Determine the (X, Y) coordinate at the center of the cell enclosing the given text.  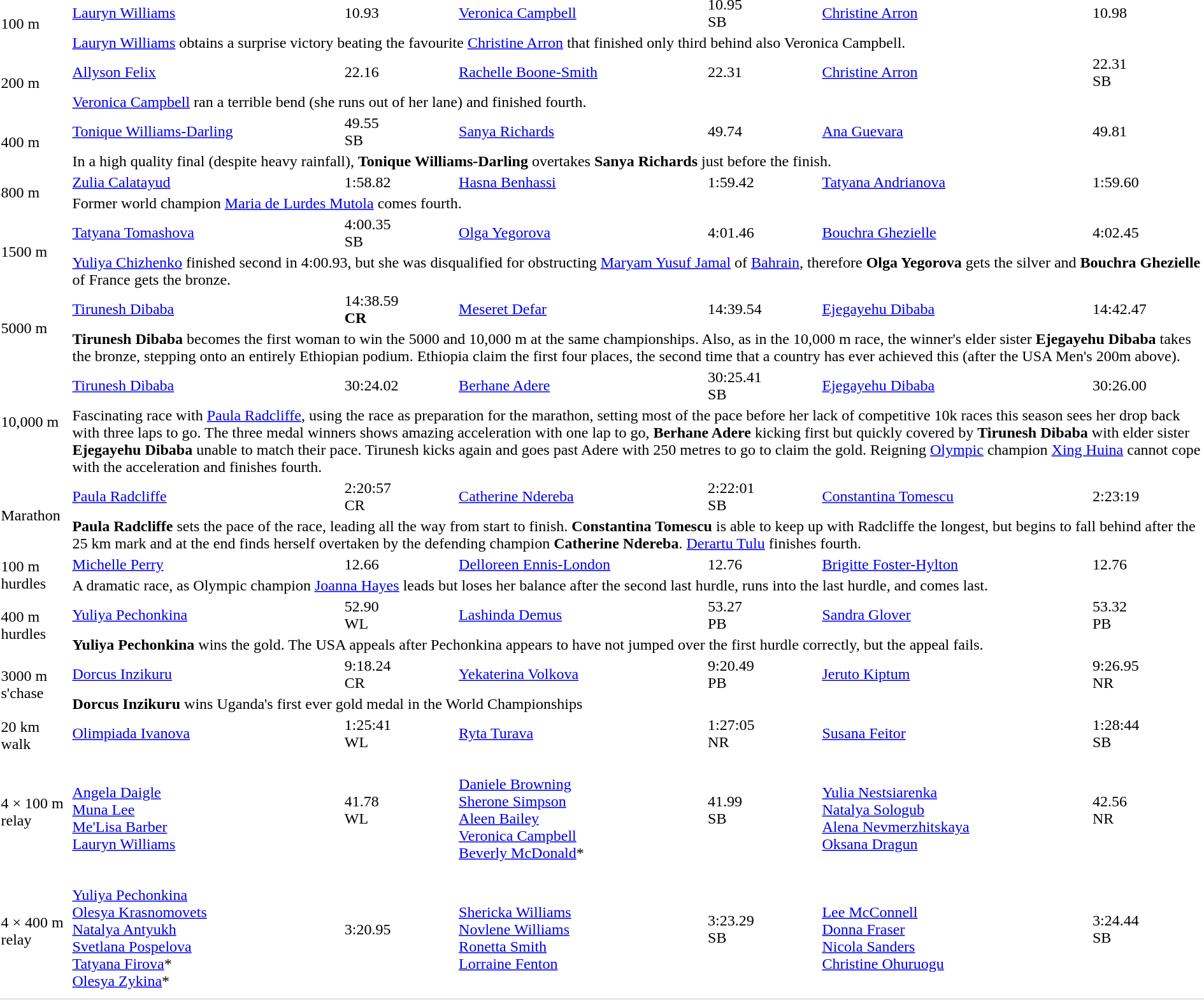
30:24.02 (399, 386)
Yuliya Pechonkina (206, 615)
5000 m (34, 329)
Angela DaigleMuna LeeMe'Lisa BarberLauryn Williams (206, 810)
1:59.60 (1148, 182)
20 km walk (34, 735)
41.99SB (763, 810)
Olga Yegorova (582, 233)
Paula Radcliffe (206, 497)
Olimpiada Ivanova (206, 734)
1:27:05NR (763, 734)
53.32PB (1148, 615)
Tatyana Andrianova (956, 182)
2:22:01SB (763, 497)
3:23.29SB (763, 929)
Zulia Calatayud (206, 182)
Former world champion Maria de Lurdes Mutola comes fourth. (638, 203)
Shericka WilliamsNovlene WilliamsRonetta SmithLorraine Fenton (582, 929)
Dorcus Inzikuru wins Uganda's first ever gold medal in the World Championships (638, 704)
Berhane Adere (582, 386)
Brigitte Foster-Hylton (956, 564)
400 m hurdles (34, 625)
49.55SB (399, 131)
Lauryn Williams obtains a surprise victory beating the favourite Christine Arron that finished only third behind also Veronica Campbell. (638, 43)
Catherine Ndereba (582, 497)
Yuliya Pechonkina wins the gold. The USA appeals after Pechonkina appears to have not jumped over the first hurdle correctly, but the appeal fails. (638, 645)
Susana Feitor (956, 734)
3:24.44SB (1148, 929)
100 m hurdles (34, 575)
Sandra Glover (956, 615)
Hasna Benhassi (582, 182)
2:20:57CR (399, 497)
41.78WL (399, 810)
Rachelle Boone-Smith (582, 73)
Yulia NestsiarenkaNatalya SologubAlena NevmerzhitskayaOksana Dragun (956, 810)
1:59.42 (763, 182)
Constantina Tomescu (956, 497)
Marathon (34, 516)
10,000 m (34, 422)
Bouchra Ghezielle (956, 233)
Christine Arron (956, 73)
14:39.54 (763, 310)
14:42.47 (1148, 310)
Tonique Williams-Darling (206, 131)
Allyson Felix (206, 73)
800 m (34, 192)
200 m (34, 83)
22.16 (399, 73)
4:01.46 (763, 233)
49.74 (763, 131)
12.66 (399, 564)
Lee McConnellDonna FraserNicola SandersChristine Ohuruogu (956, 929)
Daniele BrowningSherone SimpsonAleen BaileyVeronica CampbellBeverly McDonald* (582, 810)
Ana Guevara (956, 131)
52.90WL (399, 615)
In a high quality final (despite heavy rainfall), Tonique Williams-Darling overtakes Sanya Richards just before the finish. (638, 161)
22.31SB (1148, 73)
1:58.82 (399, 182)
Michelle Perry (206, 564)
Sanya Richards (582, 131)
4 × 400 m relay (34, 931)
9:18.24CR (399, 674)
Yekaterina Volkova (582, 674)
14:38.59CR (399, 310)
4 × 100 m relay (34, 811)
Veronica Campbell ran a terrible bend (she runs out of her lane) and finished fourth. (638, 102)
9:26.95NR (1148, 674)
30:26.00 (1148, 386)
1:25:41WL (399, 734)
Tatyana Tomashova (206, 233)
1500 m (34, 252)
Yuliya PechonkinaOlesya KrasnomovetsNatalya AntyukhSvetlana PospelovaTatyana Firova*Olesya Zykina* (206, 929)
Meseret Defar (582, 310)
49.81 (1148, 131)
3000 m s'chase (34, 685)
4:02.45 (1148, 233)
3:20.95 (399, 929)
9:20.49PB (763, 674)
Jeruto Kiptum (956, 674)
1:28:44SB (1148, 734)
4:00.35SB (399, 233)
Dorcus Inzikuru (206, 674)
Delloreen Ennis-London (582, 564)
22.31 (763, 73)
53.27PB (763, 615)
Lashinda Demus (582, 615)
2:23:19 (1148, 497)
Ryta Turava (582, 734)
400 m (34, 142)
42.56NR (1148, 810)
30:25.41SB (763, 386)
